For the text-containing cell, return its midpoint in (X, Y) coordinate format. 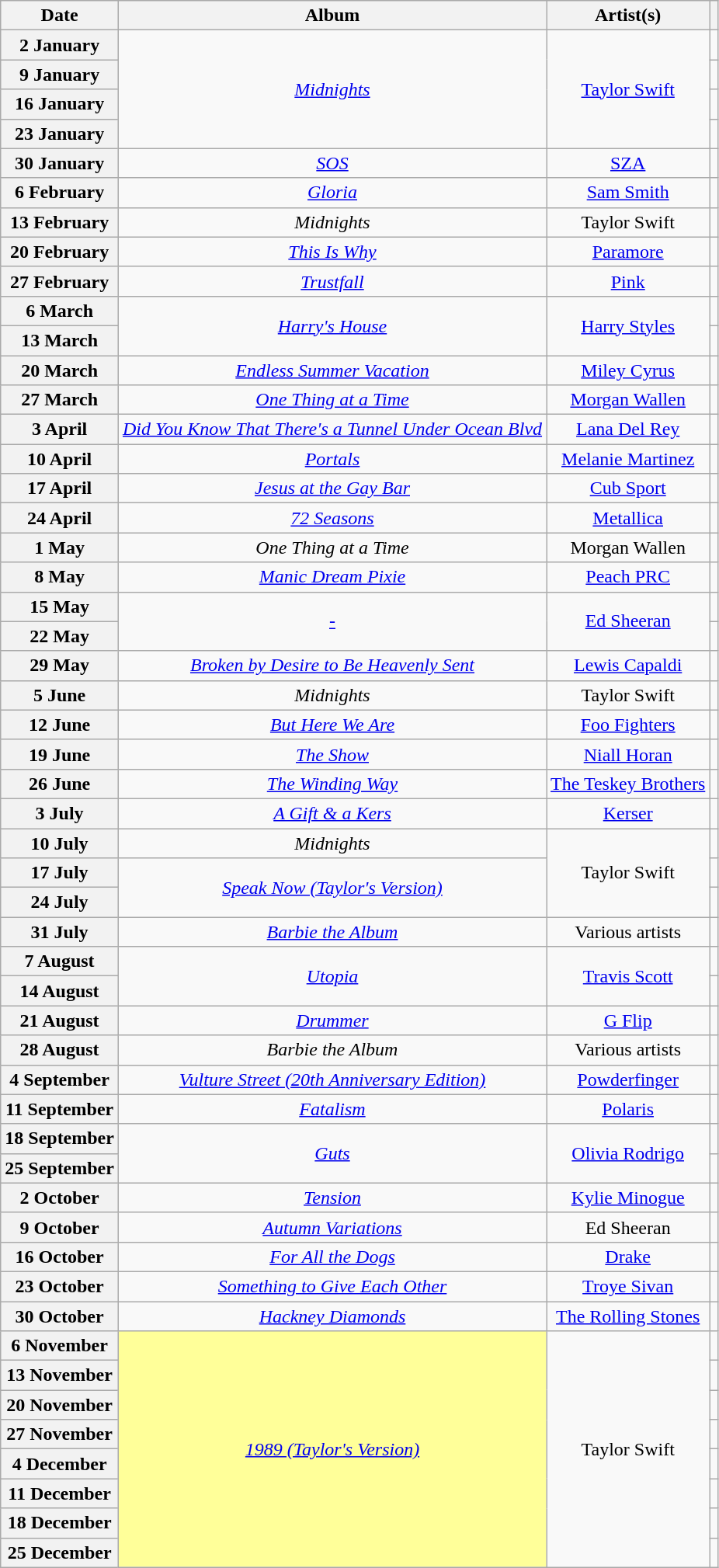
Troye Sivan (628, 1286)
30 January (60, 163)
Trustfall (332, 281)
Cub Sport (628, 488)
Autumn Variations (332, 1227)
14 August (60, 991)
Melanie Martinez (628, 459)
4 December (60, 1464)
Sam Smith (628, 193)
7 August (60, 961)
Niall Horan (628, 754)
15 May (60, 607)
Tension (332, 1198)
23 January (60, 134)
3 July (60, 813)
Did You Know That There's a Tunnel Under Ocean Blvd (332, 429)
6 March (60, 311)
SOS (332, 163)
A Gift & a Kers (332, 813)
Polaris (628, 1109)
Harry's House (332, 325)
G Flip (628, 1020)
Speak Now (Taylor's Version) (332, 888)
9 October (60, 1227)
25 December (60, 1552)
For All the Dogs (332, 1257)
31 July (60, 932)
Drummer (332, 1020)
27 November (60, 1434)
9 January (60, 75)
28 August (60, 1050)
10 July (60, 843)
18 December (60, 1523)
13 November (60, 1375)
Artist(s) (628, 16)
Lana Del Rey (628, 429)
2 October (60, 1198)
11 December (60, 1493)
Olivia Rodrigo (628, 1153)
Metallica (628, 518)
Broken by Desire to Be Heavenly Sent (332, 666)
Travis Scott (628, 976)
12 June (60, 725)
11 September (60, 1109)
29 May (60, 666)
21 August (60, 1020)
Pink (628, 281)
13 February (60, 222)
Date (60, 16)
Miley Cyrus (628, 370)
Portals (332, 459)
Utopia (332, 976)
20 March (60, 370)
The Teskey Brothers (628, 784)
Manic Dream Pixie (332, 577)
24 April (60, 518)
8 May (60, 577)
Drake (628, 1257)
30 October (60, 1316)
26 June (60, 784)
Guts (332, 1153)
Peach PRC (628, 577)
The Show (332, 754)
Paramore (628, 252)
Vulture Street (20th Anniversary Edition) (332, 1080)
18 September (60, 1139)
22 May (60, 636)
1 May (60, 548)
27 March (60, 400)
The Rolling Stones (628, 1316)
- (332, 621)
3 April (60, 429)
The Winding Way (332, 784)
This Is Why (332, 252)
Harry Styles (628, 325)
23 October (60, 1286)
6 November (60, 1346)
SZA (628, 163)
Powderfinger (628, 1080)
5 June (60, 695)
27 February (60, 281)
1989 (Taylor's Version) (332, 1449)
Fatalism (332, 1109)
72 Seasons (332, 518)
10 April (60, 459)
Kylie Minogue (628, 1198)
2 January (60, 45)
24 July (60, 902)
19 June (60, 754)
16 January (60, 104)
Something to Give Each Other (332, 1286)
Kerser (628, 813)
17 July (60, 873)
Gloria (332, 193)
6 February (60, 193)
Jesus at the Gay Bar (332, 488)
17 April (60, 488)
16 October (60, 1257)
25 September (60, 1168)
Album (332, 16)
Hackney Diamonds (332, 1316)
Endless Summer Vacation (332, 370)
4 September (60, 1080)
20 February (60, 252)
But Here We Are (332, 725)
20 November (60, 1405)
13 March (60, 340)
Lewis Capaldi (628, 666)
Foo Fighters (628, 725)
